Output the [X, Y] coordinate of the center of the cell containing the given text.  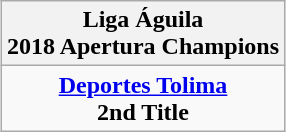
Deportes Tolima2nd Title [142, 98]
Liga Águila2018 Apertura Champions [142, 34]
